Detect which cell encompasses the target text, then output its [x, y] center coordinate. 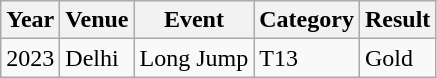
T13 [307, 58]
Result [397, 20]
Year [30, 20]
2023 [30, 58]
Gold [397, 58]
Delhi [97, 58]
Long Jump [194, 58]
Category [307, 20]
Venue [97, 20]
Event [194, 20]
